Determine the (X, Y) coordinate at the center of the cell enclosing the given text.  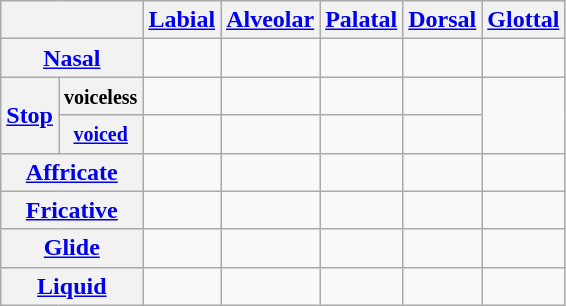
Glottal (524, 20)
voiceless (100, 96)
Affricate (72, 172)
Palatal (362, 20)
Dorsal (442, 20)
Glide (72, 248)
Liquid (72, 286)
Fricative (72, 210)
Nasal (72, 58)
Stop (30, 115)
Alveolar (270, 20)
Labial (182, 20)
voiced (100, 134)
